Extract the (x, y) coordinate from the center of the cell holding the provided text.  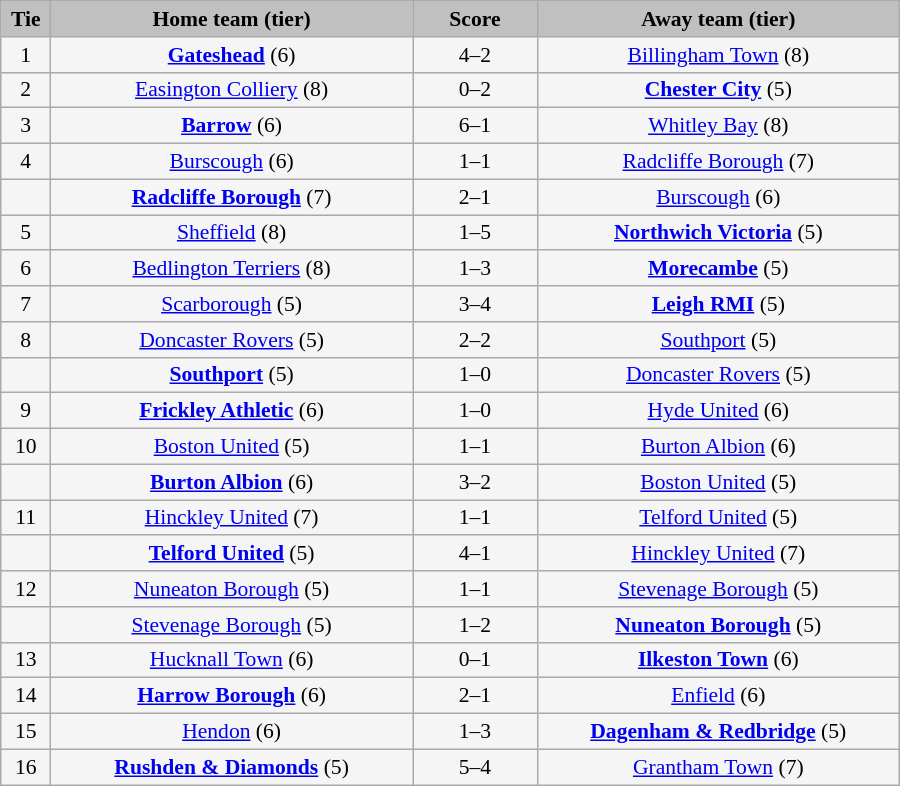
Harrow Borough (6) (232, 696)
Bedlington Terriers (8) (232, 269)
13 (26, 660)
0–2 (476, 90)
6 (26, 269)
Score (476, 19)
9 (26, 411)
Hyde United (6) (718, 411)
Rushden & Diamonds (5) (232, 767)
3 (26, 126)
2 (26, 90)
6–1 (476, 126)
Grantham Town (7) (718, 767)
11 (26, 518)
Barrow (6) (232, 126)
14 (26, 696)
15 (26, 732)
7 (26, 304)
Home team (tier) (232, 19)
Enfield (6) (718, 696)
Ilkeston Town (6) (718, 660)
1 (26, 55)
Northwich Victoria (5) (718, 233)
Away team (tier) (718, 19)
3–4 (476, 304)
0–1 (476, 660)
10 (26, 447)
8 (26, 340)
5–4 (476, 767)
Sheffield (8) (232, 233)
Morecambe (5) (718, 269)
12 (26, 589)
Gateshead (6) (232, 55)
Whitley Bay (8) (718, 126)
1–5 (476, 233)
4 (26, 162)
Frickley Athletic (6) (232, 411)
Leigh RMI (5) (718, 304)
Easington Colliery (8) (232, 90)
4–2 (476, 55)
Tie (26, 19)
Hucknall Town (6) (232, 660)
Chester City (5) (718, 90)
Scarborough (5) (232, 304)
Hendon (6) (232, 732)
Dagenham & Redbridge (5) (718, 732)
Billingham Town (8) (718, 55)
4–1 (476, 554)
2–2 (476, 340)
3–2 (476, 482)
5 (26, 233)
16 (26, 767)
1–2 (476, 625)
